Search for the cell housing the specified text and yield its (X, Y) center coordinate. 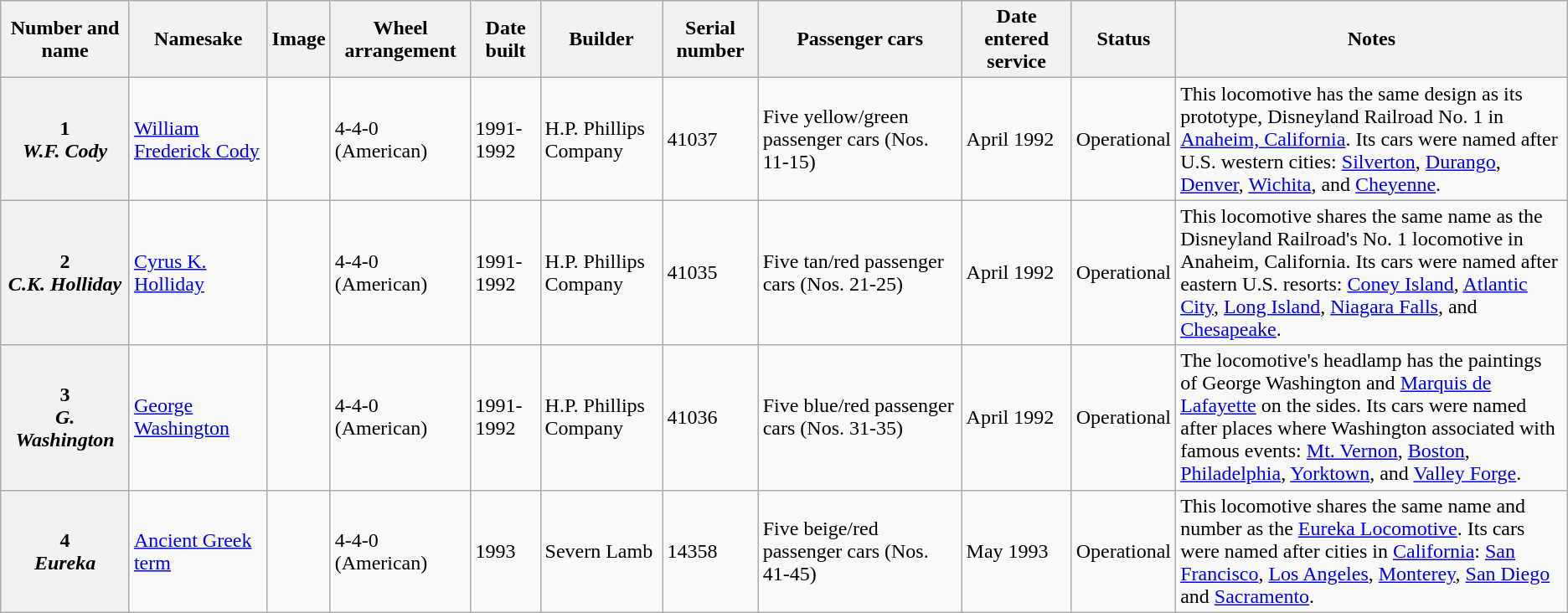
Serial number (710, 39)
Severn Lamb (601, 551)
Five tan/red passenger cars (Nos. 21-25) (859, 273)
2C.K. Holliday (65, 273)
George Washington (198, 417)
Five yellow/green passenger cars (Nos. 11-15) (859, 139)
Date entered service (1017, 39)
Status (1123, 39)
4Eureka (65, 551)
Wheel arrangement (400, 39)
Image (298, 39)
Builder (601, 39)
Cyrus K. Holliday (198, 273)
May 1993 (1017, 551)
1W.F. Cody (65, 139)
41035 (710, 273)
Number and name (65, 39)
Passenger cars (859, 39)
William Frederick Cody (198, 139)
Five blue/red passenger cars (Nos. 31-35) (859, 417)
Date built (506, 39)
14358 (710, 551)
1993 (506, 551)
Notes (1372, 39)
Namesake (198, 39)
41036 (710, 417)
3G. Washington (65, 417)
Ancient Greek term (198, 551)
41037 (710, 139)
Five beige/red passenger cars (Nos. 41-45) (859, 551)
